For the text-containing cell, return its midpoint in (x, y) coordinate format. 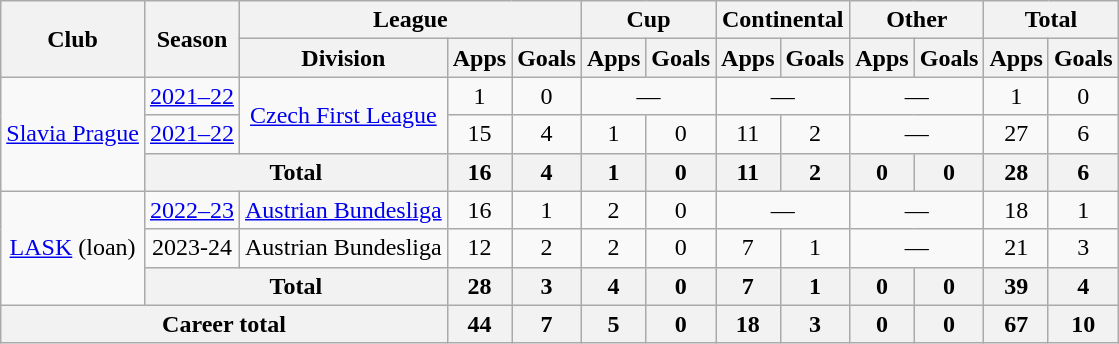
Season (192, 39)
67 (1016, 324)
Czech First League (344, 115)
21 (1016, 248)
27 (1016, 134)
5 (613, 324)
Club (73, 39)
39 (1016, 286)
Slavia Prague (73, 134)
Continental (783, 20)
Career total (224, 324)
2022–23 (192, 210)
2023-24 (192, 248)
15 (479, 134)
Other (917, 20)
12 (479, 248)
Division (344, 58)
Cup (648, 20)
LASK (loan) (73, 248)
League (411, 20)
44 (479, 324)
10 (1083, 324)
